Search for the cell housing the specified text and yield its (X, Y) center coordinate. 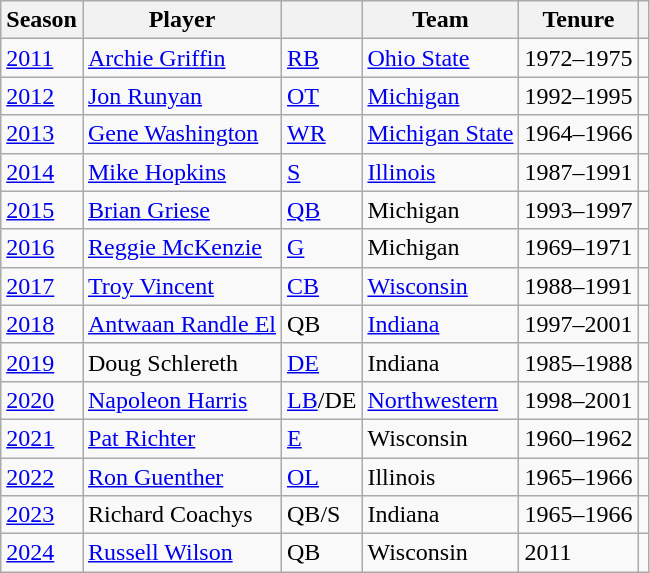
OT (322, 96)
1988–1991 (578, 286)
1997–2001 (578, 324)
Antwaan Randle El (182, 324)
CB (322, 286)
S (322, 172)
2017 (42, 286)
1972–1975 (578, 58)
Jon Runyan (182, 96)
Season (42, 20)
2013 (42, 134)
Player (182, 20)
2015 (42, 210)
2016 (42, 248)
2019 (42, 362)
Mike Hopkins (182, 172)
Gene Washington (182, 134)
2014 (42, 172)
RB (322, 58)
Michigan State (440, 134)
Troy Vincent (182, 286)
2023 (42, 515)
OL (322, 477)
1987–1991 (578, 172)
DE (322, 362)
Russell Wilson (182, 553)
Ohio State (440, 58)
1992–1995 (578, 96)
Northwestern (440, 400)
Pat Richter (182, 438)
LB/DE (322, 400)
Ron Guenther (182, 477)
WR (322, 134)
Richard Coachys (182, 515)
1960–1962 (578, 438)
1969–1971 (578, 248)
Brian Griese (182, 210)
Doug Schlereth (182, 362)
2021 (42, 438)
2020 (42, 400)
1985–1988 (578, 362)
Team (440, 20)
QB/S (322, 515)
Reggie McKenzie (182, 248)
1998–2001 (578, 400)
1964–1966 (578, 134)
2018 (42, 324)
2012 (42, 96)
2024 (42, 553)
2022 (42, 477)
Napoleon Harris (182, 400)
G (322, 248)
Tenure (578, 20)
E (322, 438)
1993–1997 (578, 210)
Archie Griffin (182, 58)
